Determine the [x, y] coordinate at the center of the cell enclosing the given text.  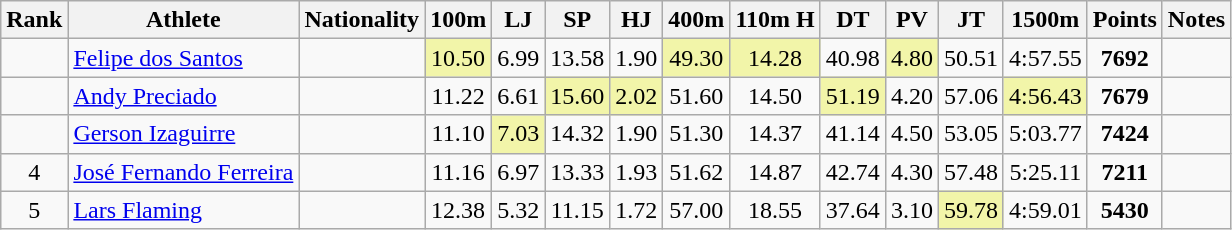
José Fernando Ferreira [184, 172]
110m H [775, 20]
4.80 [912, 58]
Notes [1196, 20]
37.64 [852, 210]
1.93 [636, 172]
4.30 [912, 172]
4.50 [912, 134]
6.99 [518, 58]
50.51 [970, 58]
Andy Preciado [184, 96]
15.60 [578, 96]
Gerson Izaguirre [184, 134]
Rank [34, 20]
3.10 [912, 210]
7692 [1124, 58]
400m [696, 20]
4:57.55 [1045, 58]
59.78 [970, 210]
Athlete [184, 20]
51.62 [696, 172]
Nationality [362, 20]
51.19 [852, 96]
SP [578, 20]
14.50 [775, 96]
4.20 [912, 96]
57.48 [970, 172]
51.30 [696, 134]
18.55 [775, 210]
13.33 [578, 172]
4 [34, 172]
42.74 [852, 172]
49.30 [696, 58]
40.98 [852, 58]
57.06 [970, 96]
5:25.11 [1045, 172]
11.10 [458, 134]
7679 [1124, 96]
57.00 [696, 210]
2.02 [636, 96]
12.38 [458, 210]
41.14 [852, 134]
4:59.01 [1045, 210]
1500m [1045, 20]
100m [458, 20]
1.72 [636, 210]
5 [34, 210]
14.87 [775, 172]
14.28 [775, 58]
5:03.77 [1045, 134]
14.37 [775, 134]
53.05 [970, 134]
5430 [1124, 210]
JT [970, 20]
6.97 [518, 172]
51.60 [696, 96]
Points [1124, 20]
7211 [1124, 172]
6.61 [518, 96]
14.32 [578, 134]
PV [912, 20]
Felipe dos Santos [184, 58]
7.03 [518, 134]
7424 [1124, 134]
Lars Flaming [184, 210]
13.58 [578, 58]
10.50 [458, 58]
DT [852, 20]
LJ [518, 20]
5.32 [518, 210]
11.16 [458, 172]
11.15 [578, 210]
HJ [636, 20]
11.22 [458, 96]
4:56.43 [1045, 96]
